From the cell containing the given text, extract its center point as (X, Y) coordinate. 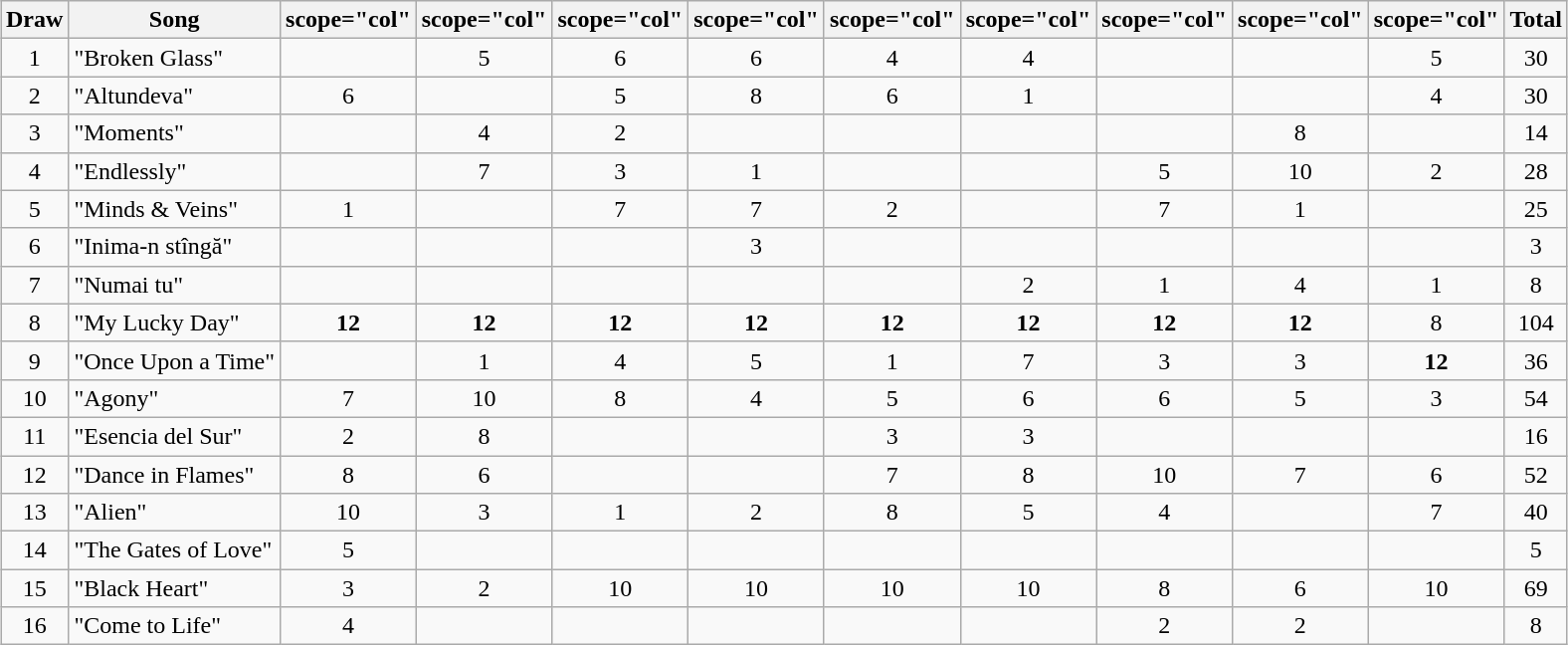
40 (1536, 513)
52 (1536, 475)
Total (1536, 20)
9 (34, 360)
"The Gates of Love" (175, 550)
15 (34, 588)
28 (1536, 171)
"Broken Glass" (175, 58)
"My Lucky Day" (175, 322)
"Numai tu" (175, 285)
"Inima-n stîngă" (175, 247)
69 (1536, 588)
"Altundeva" (175, 96)
"Black Heart" (175, 588)
"Endlessly" (175, 171)
"Minds & Veins" (175, 209)
11 (34, 436)
Draw (34, 20)
Song (175, 20)
54 (1536, 398)
13 (34, 513)
"Agony" (175, 398)
104 (1536, 322)
"Dance in Flames" (175, 475)
"Alien" (175, 513)
25 (1536, 209)
"Moments" (175, 133)
"Once Upon a Time" (175, 360)
"Esencia del Sur" (175, 436)
36 (1536, 360)
"Come to Life" (175, 626)
